Scan for the cell matching the given text and deliver its (x, y) coordinate at center. 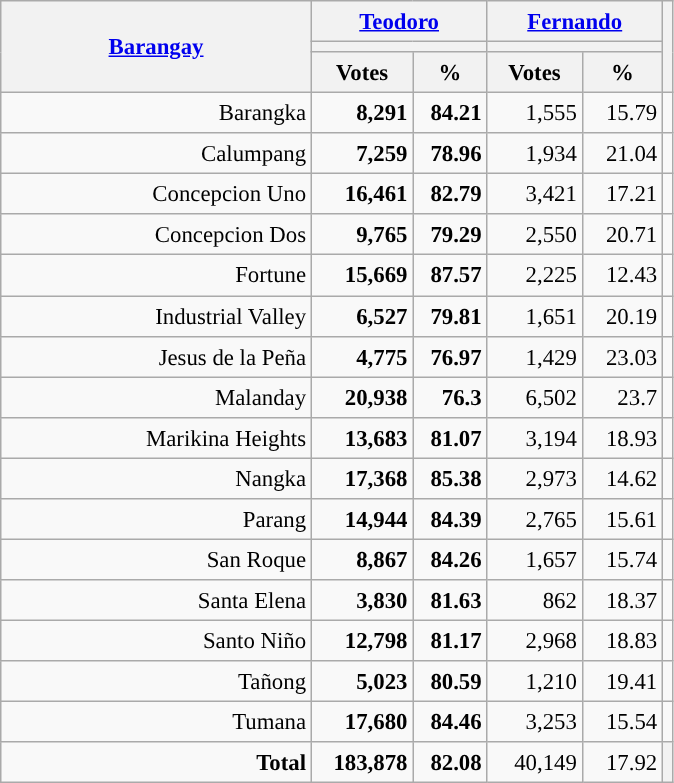
Fortune (156, 276)
8,867 (362, 560)
82.79 (450, 194)
Santo Niño (156, 640)
13,683 (362, 438)
87.57 (450, 276)
17,680 (362, 722)
84.21 (450, 114)
18.93 (622, 438)
1,651 (534, 316)
862 (534, 600)
79.81 (450, 316)
40,149 (534, 762)
19.41 (622, 682)
81.07 (450, 438)
2,225 (534, 276)
81.63 (450, 600)
Teodoro (399, 22)
17,368 (362, 478)
Industrial Valley (156, 316)
Marikina Heights (156, 438)
Jesus de la Peña (156, 356)
15.61 (622, 520)
5,023 (362, 682)
9,765 (362, 234)
15.54 (622, 722)
15.79 (622, 114)
3,253 (534, 722)
San Roque (156, 560)
1,934 (534, 154)
1,210 (534, 682)
14,944 (362, 520)
1,429 (534, 356)
Calumpang (156, 154)
20,938 (362, 398)
2,765 (534, 520)
16,461 (362, 194)
1,555 (534, 114)
183,878 (362, 762)
17.92 (622, 762)
Tumana (156, 722)
Tañong (156, 682)
14.62 (622, 478)
Concepcion Dos (156, 234)
17.21 (622, 194)
15.74 (622, 560)
Santa Elena (156, 600)
2,968 (534, 640)
84.39 (450, 520)
23.7 (622, 398)
76.3 (450, 398)
84.46 (450, 722)
23.03 (622, 356)
12.43 (622, 276)
78.96 (450, 154)
1,657 (534, 560)
21.04 (622, 154)
6,502 (534, 398)
3,194 (534, 438)
18.37 (622, 600)
18.83 (622, 640)
Concepcion Uno (156, 194)
8,291 (362, 114)
82.08 (450, 762)
79.29 (450, 234)
Barangka (156, 114)
6,527 (362, 316)
15,669 (362, 276)
80.59 (450, 682)
Fernando (575, 22)
2,550 (534, 234)
81.17 (450, 640)
20.71 (622, 234)
85.38 (450, 478)
4,775 (362, 356)
Total (156, 762)
3,421 (534, 194)
12,798 (362, 640)
76.97 (450, 356)
Barangay (156, 47)
Parang (156, 520)
7,259 (362, 154)
84.26 (450, 560)
Nangka (156, 478)
2,973 (534, 478)
Malanday (156, 398)
20.19 (622, 316)
3,830 (362, 600)
